Detect which cell encompasses the target text, then output its [x, y] center coordinate. 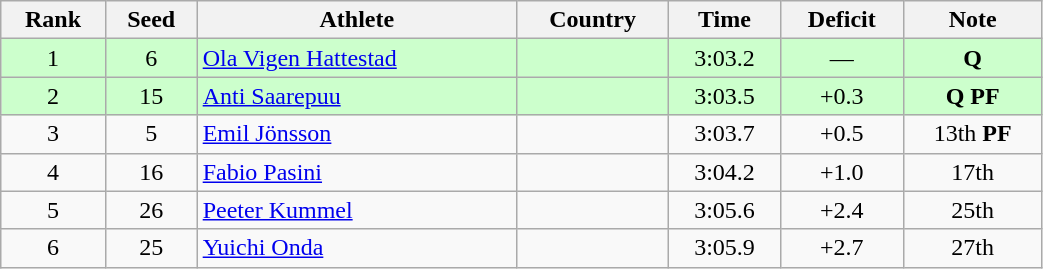
Anti Saarepuu [356, 96]
17th [972, 172]
Country [592, 20]
13th PF [972, 134]
+0.5 [842, 134]
2 [53, 96]
Ola Vigen Hattestad [356, 58]
— [842, 58]
3:05.6 [725, 210]
Rank [53, 20]
1 [53, 58]
Deficit [842, 20]
3:03.2 [725, 58]
3 [53, 134]
Emil Jönsson [356, 134]
+0.3 [842, 96]
Time [725, 20]
27th [972, 248]
16 [151, 172]
3:04.2 [725, 172]
3:05.9 [725, 248]
Q [972, 58]
3:03.7 [725, 134]
15 [151, 96]
Seed [151, 20]
3:03.5 [725, 96]
Yuichi Onda [356, 248]
+2.7 [842, 248]
Note [972, 20]
25th [972, 210]
+1.0 [842, 172]
Peeter Kummel [356, 210]
+2.4 [842, 210]
25 [151, 248]
Q PF [972, 96]
Athlete [356, 20]
26 [151, 210]
Fabio Pasini [356, 172]
4 [53, 172]
